From the cell containing the given text, extract its center point as (X, Y) coordinate. 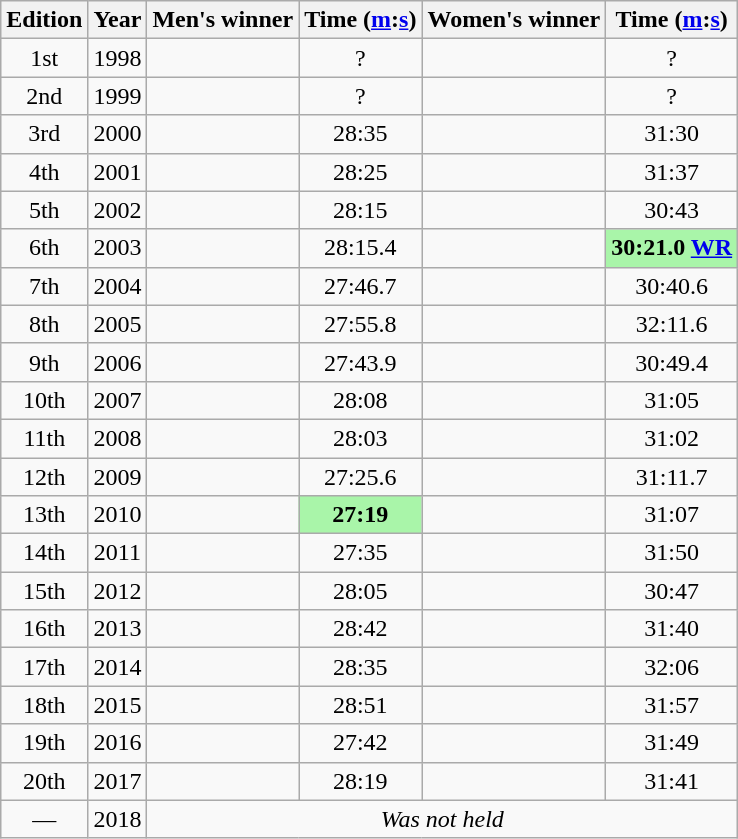
31:02 (672, 438)
2010 (118, 515)
3rd (44, 134)
6th (44, 248)
31:30 (672, 134)
1st (44, 58)
28:15.4 (360, 248)
4th (44, 172)
2012 (118, 591)
28:15 (360, 210)
27:42 (360, 743)
31:49 (672, 743)
28:08 (360, 400)
2003 (118, 248)
2005 (118, 324)
31:50 (672, 553)
1998 (118, 58)
2nd (44, 96)
2000 (118, 134)
27:43.9 (360, 362)
Edition (44, 20)
28:51 (360, 705)
30:43 (672, 210)
7th (44, 286)
28:05 (360, 591)
2016 (118, 743)
Men's winner (223, 20)
32:11.6 (672, 324)
17th (44, 667)
28:03 (360, 438)
2015 (118, 705)
30:21.0 WR (672, 248)
2008 (118, 438)
20th (44, 781)
31:05 (672, 400)
13th (44, 515)
19th (44, 743)
30:49.4 (672, 362)
31:11.7 (672, 477)
5th (44, 210)
2018 (118, 819)
28:19 (360, 781)
28:42 (360, 629)
8th (44, 324)
31:40 (672, 629)
27:35 (360, 553)
Women's winner (514, 20)
27:19 (360, 515)
2017 (118, 781)
27:46.7 (360, 286)
15th (44, 591)
10th (44, 400)
30:40.6 (672, 286)
31:37 (672, 172)
14th (44, 553)
31:07 (672, 515)
31:41 (672, 781)
2001 (118, 172)
1999 (118, 96)
Was not held (442, 819)
2014 (118, 667)
2002 (118, 210)
18th (44, 705)
30:47 (672, 591)
2007 (118, 400)
12th (44, 477)
2004 (118, 286)
27:55.8 (360, 324)
32:06 (672, 667)
Year (118, 20)
16th (44, 629)
2006 (118, 362)
2011 (118, 553)
2013 (118, 629)
27:25.6 (360, 477)
2009 (118, 477)
— (44, 819)
9th (44, 362)
11th (44, 438)
31:57 (672, 705)
28:25 (360, 172)
